Output the (X, Y) coordinate of the center of the cell containing the given text.  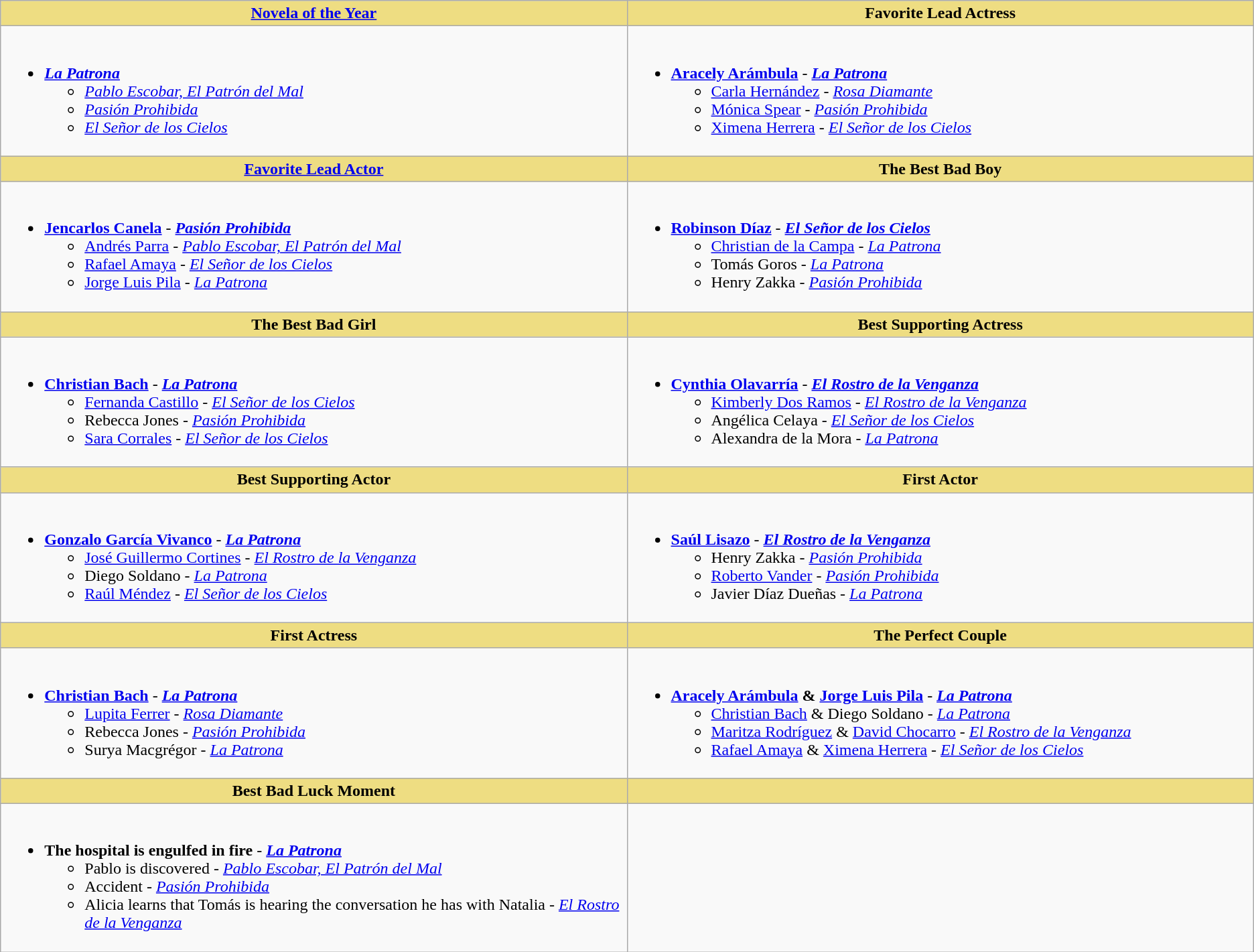
Gonzalo García Vivanco - La PatronaJosé Guillermo Cortines - El Rostro de la VenganzaDiego Soldano - La PatronaRaúl Méndez - El Señor de los Cielos (313, 557)
The Best Bad Girl (313, 324)
Christian Bach - La PatronaLupita Ferrer - Rosa DiamanteRebecca Jones - Pasión ProhibidaSurya Macgrégor - La Patrona (313, 713)
Favorite Lead Actor (313, 169)
Best Supporting Actress (940, 324)
Best Supporting Actor (313, 480)
Favorite Lead Actress (940, 13)
Jencarlos Canela - Pasión ProhibidaAndrés Parra - Pablo Escobar, El Patrón del MalRafael Amaya - El Señor de los CielosJorge Luis Pila - La Patrona (313, 247)
Saúl Lisazo - El Rostro de la VenganzaHenry Zakka - Pasión ProhibidaRoberto Vander - Pasión ProhibidaJavier Díaz Dueñas - La Patrona (940, 557)
The Perfect Couple (940, 635)
The Best Bad Boy (940, 169)
La PatronaPablo Escobar, El Patrón del MalPasión ProhibidaEl Señor de los Cielos (313, 91)
Christian Bach - La PatronaFernanda Castillo - El Señor de los CielosRebecca Jones - Pasión ProhibidaSara Corrales - El Señor de los Cielos (313, 402)
Aracely Arámbula - La PatronaCarla Hernández - Rosa DiamanteMónica Spear - Pasión ProhibidaXimena Herrera - El Señor de los Cielos (940, 91)
First Actor (940, 480)
Robinson Díaz - El Señor de los CielosChristian de la Campa - La PatronaTomás Goros - La PatronaHenry Zakka - Pasión Prohibida (940, 247)
Novela of the Year (313, 13)
Best Bad Luck Moment (313, 791)
First Actress (313, 635)
